Find where the given text appears and provide that cell's center as (x, y) coordinate. 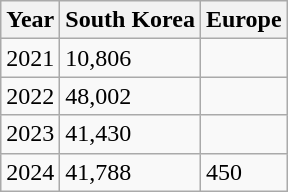
2022 (30, 96)
450 (244, 172)
Europe (244, 20)
41,430 (130, 134)
48,002 (130, 96)
2023 (30, 134)
41,788 (130, 172)
2024 (30, 172)
South Korea (130, 20)
2021 (30, 58)
10,806 (130, 58)
Year (30, 20)
